Identify which cell holds the provided text, then report its (X, Y) central coordinate. 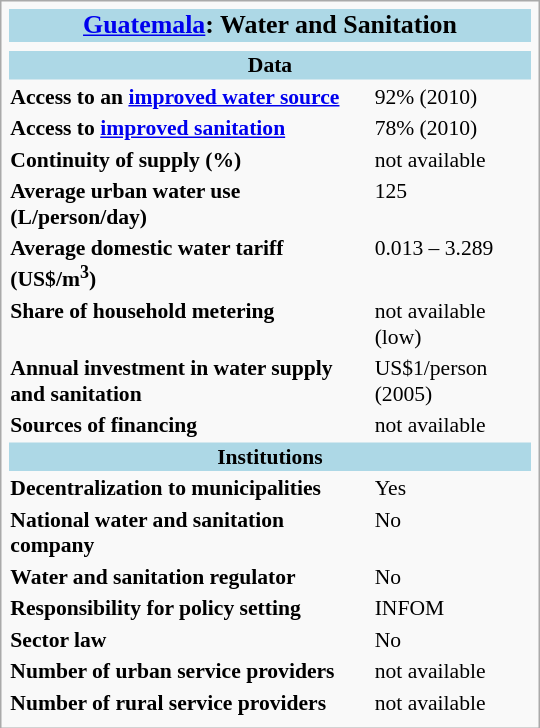
Sources of financing (190, 425)
Average urban water use (L/person/day) (190, 204)
National water and sanitation company (190, 532)
78% (2010) (452, 128)
Sector law (190, 639)
Share of household metering (190, 324)
Data (270, 65)
not available (low) (452, 324)
Yes (452, 488)
Annual investment in water supply and sanitation (190, 381)
Water and sanitation regulator (190, 576)
125 (452, 204)
US$1/person (2005) (452, 381)
Access to an improved water source (190, 96)
INFOM (452, 608)
Guatemala: Water and Sanitation (270, 26)
Number of urban service providers (190, 671)
Average domestic water tariff (US$/m3) (190, 264)
Access to improved sanitation (190, 128)
Responsibility for policy setting (190, 608)
Continuity of supply (%) (190, 159)
Number of rural service providers (190, 702)
Institutions (270, 456)
Decentralization to municipalities (190, 488)
0.013 – 3.289 (452, 264)
92% (2010) (452, 96)
